For the text-containing cell, return its midpoint in (X, Y) coordinate format. 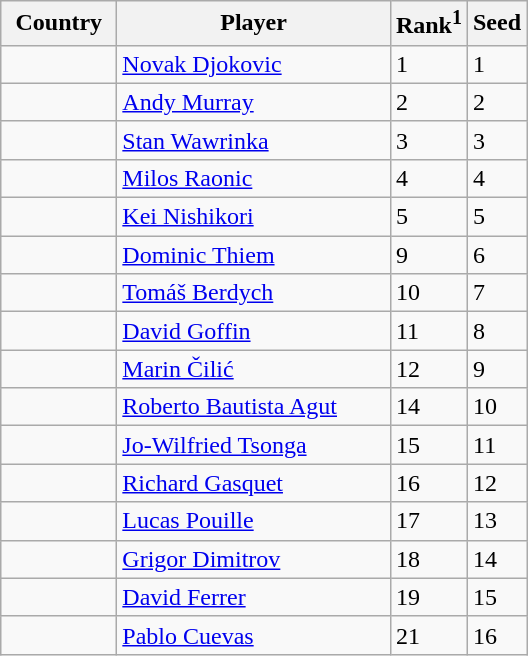
Richard Gasquet (254, 483)
21 (428, 635)
Kei Nishikori (254, 217)
Dominic Thiem (254, 255)
Seed (496, 24)
Lucas Pouille (254, 521)
8 (496, 331)
Rank1 (428, 24)
17 (428, 521)
19 (428, 597)
Andy Murray (254, 102)
Country (59, 24)
Jo-Wilfried Tsonga (254, 445)
Marin Čilić (254, 369)
Novak Djokovic (254, 64)
Grigor Dimitrov (254, 559)
Milos Raonic (254, 178)
Pablo Cuevas (254, 635)
18 (428, 559)
7 (496, 293)
David Ferrer (254, 597)
Roberto Bautista Agut (254, 407)
Stan Wawrinka (254, 140)
Player (254, 24)
6 (496, 255)
Tomáš Berdych (254, 293)
David Goffin (254, 331)
13 (496, 521)
